Provide the [X, Y] coordinate of the cell's center where the given text is located.  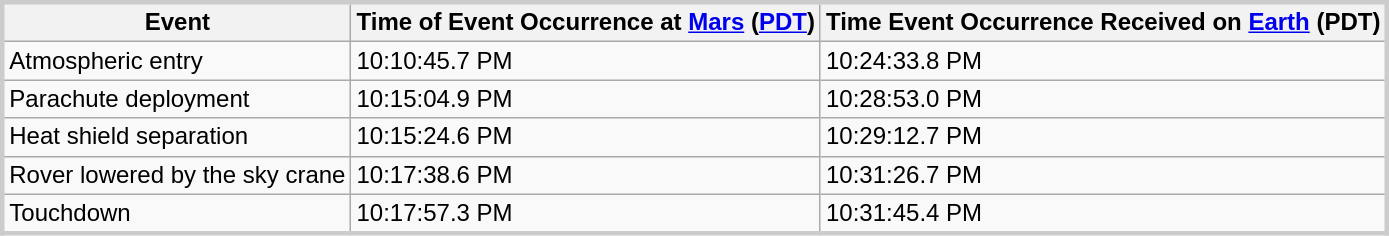
10:17:57.3 PM [586, 214]
Parachute deployment [176, 99]
Rover lowered by the sky crane [176, 175]
Time of Event Occurrence at Mars (PDT) [586, 22]
Touchdown [176, 214]
10:15:24.6 PM [586, 137]
10:17:38.6 PM [586, 175]
10:31:26.7 PM [1104, 175]
10:15:04.9 PM [586, 99]
10:31:45.4 PM [1104, 214]
Heat shield separation [176, 137]
10:24:33.8 PM [1104, 61]
10:28:53.0 PM [1104, 99]
Time Event Occurrence Received on Earth (PDT) [1104, 22]
10:29:12.7 PM [1104, 137]
Atmospheric entry [176, 61]
10:10:45.7 PM [586, 61]
Event [176, 22]
